Detect which cell encompasses the target text, then output its [X, Y] center coordinate. 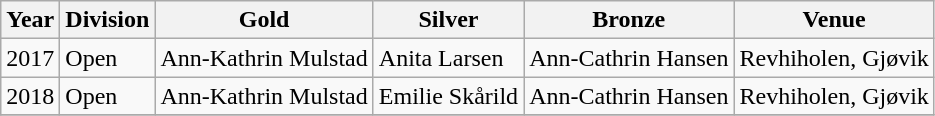
Bronze [629, 20]
2017 [30, 58]
Emilie Skårild [448, 96]
Division [108, 20]
Silver [448, 20]
Anita Larsen [448, 58]
Gold [264, 20]
Year [30, 20]
2018 [30, 96]
Venue [834, 20]
